Pinpoint the cell where the given text exists, returning its [X, Y] midpoint coordinate. 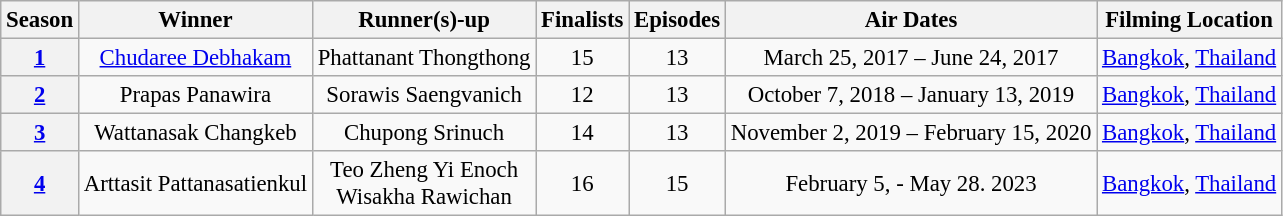
March 25, 2017 – June 24, 2017 [910, 58]
Prapas Panawira [195, 95]
Wattanasak Changkeb [195, 133]
February 5, - May 28. 2023 [910, 184]
16 [582, 184]
12 [582, 95]
Season [40, 20]
Teo Zheng Yi EnochWisakha Rawichan [424, 184]
Chupong Srinuch [424, 133]
4 [40, 184]
Phattanant Thongthong [424, 58]
Episodes [678, 20]
Air Dates [910, 20]
Filming Location [1190, 20]
November 2, 2019 – February 15, 2020 [910, 133]
2 [40, 95]
Sorawis Saengvanich [424, 95]
October 7, 2018 – January 13, 2019 [910, 95]
Runner(s)-up [424, 20]
Chudaree Debhakam [195, 58]
Finalists [582, 20]
1 [40, 58]
3 [40, 133]
Winner [195, 20]
14 [582, 133]
Arttasit Pattanasatienkul [195, 184]
